Return the [X, Y] coordinate for the center point of the cell that contains the specified text.  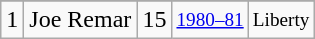
1 [12, 20]
15 [154, 20]
Joe Remar [80, 20]
Liberty [281, 20]
1980–81 [210, 20]
